Capture the cell that displays the provided text and extract its (x, y) central coordinate. 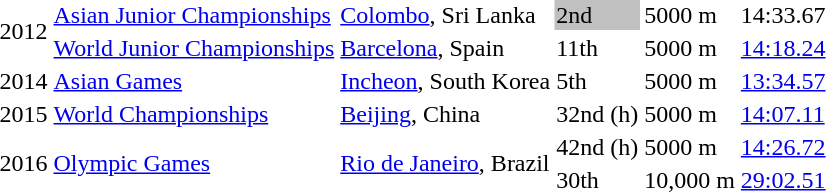
5th (598, 81)
World Junior Championships (194, 48)
2nd (598, 15)
42nd (h) (598, 147)
Barcelona, Spain (446, 48)
Asian Junior Championships (194, 15)
11th (598, 48)
Incheon, South Korea (446, 81)
Colombo, Sri Lanka (446, 15)
32nd (h) (598, 114)
Beijing, China (446, 114)
Asian Games (194, 81)
World Championships (194, 114)
